Return the (x, y) coordinate for the center point of the cell that contains the specified text.  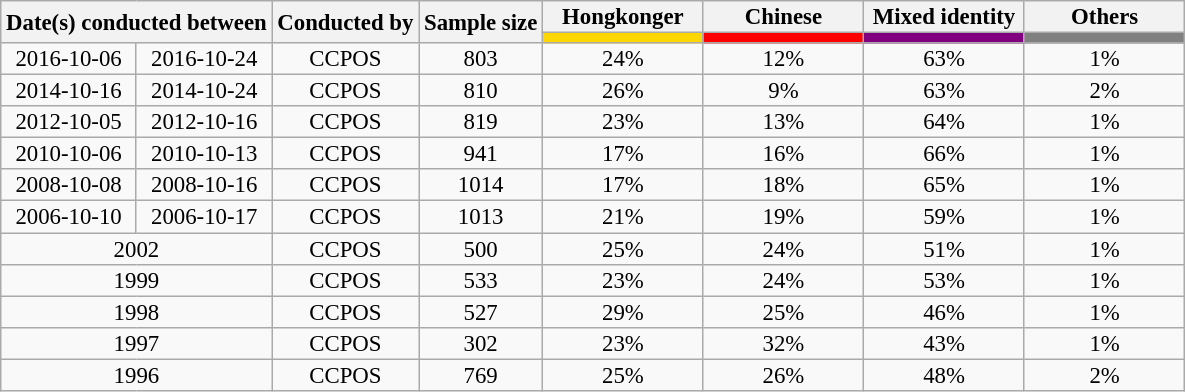
2008-10-16 (204, 186)
19% (784, 217)
59% (944, 217)
803 (481, 59)
32% (784, 343)
1997 (136, 343)
2002 (136, 249)
21% (624, 217)
1998 (136, 312)
2012-10-16 (204, 122)
48% (944, 375)
2010-10-13 (204, 154)
43% (944, 343)
Others (1104, 17)
29% (624, 312)
Conducted by (346, 22)
2008-10-08 (69, 186)
18% (784, 186)
2012-10-05 (69, 122)
2014-10-16 (69, 91)
12% (784, 59)
Hongkonger (624, 17)
Sample size (481, 22)
Mixed identity (944, 17)
810 (481, 91)
1999 (136, 280)
65% (944, 186)
527 (481, 312)
2010-10-06 (69, 154)
819 (481, 122)
53% (944, 280)
46% (944, 312)
2014-10-24 (204, 91)
66% (944, 154)
1996 (136, 375)
Date(s) conducted between (136, 22)
941 (481, 154)
1013 (481, 217)
Chinese (784, 17)
2006-10-10 (69, 217)
64% (944, 122)
2016-10-24 (204, 59)
9% (784, 91)
769 (481, 375)
302 (481, 343)
13% (784, 122)
500 (481, 249)
51% (944, 249)
533 (481, 280)
1014 (481, 186)
2016-10-06 (69, 59)
16% (784, 154)
2006-10-17 (204, 217)
